Return the [X, Y] coordinate for the center point of the cell that contains the specified text.  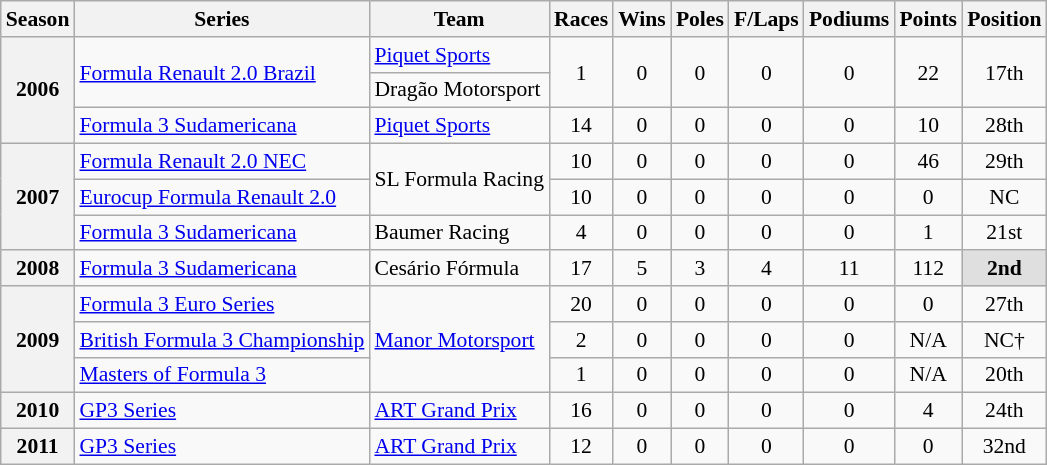
SL Formula Racing [459, 180]
2007 [38, 198]
20 [581, 304]
NC [1004, 197]
2010 [38, 411]
British Formula 3 Championship [222, 340]
Team [459, 19]
Formula 3 Euro Series [222, 304]
2008 [38, 269]
28th [1004, 126]
Dragão Motorsport [459, 90]
2nd [1004, 269]
12 [581, 447]
Races [581, 19]
Masters of Formula 3 [222, 375]
14 [581, 126]
27th [1004, 304]
2 [581, 340]
Formula Renault 2.0 Brazil [222, 72]
Cesário Fórmula [459, 269]
Eurocup Formula Renault 2.0 [222, 197]
3 [700, 269]
22 [928, 72]
2011 [38, 447]
Podiums [850, 19]
24th [1004, 411]
Series [222, 19]
17 [581, 269]
29th [1004, 162]
NC† [1004, 340]
112 [928, 269]
5 [642, 269]
Formula Renault 2.0 NEC [222, 162]
Points [928, 19]
Poles [700, 19]
2009 [38, 340]
Manor Motorsport [459, 340]
32nd [1004, 447]
20th [1004, 375]
Season [38, 19]
Wins [642, 19]
F/Laps [766, 19]
21st [1004, 233]
46 [928, 162]
Baumer Racing [459, 233]
16 [581, 411]
11 [850, 269]
2006 [38, 90]
Position [1004, 19]
17th [1004, 72]
